Detect which cell encompasses the target text, then output its [X, Y] center coordinate. 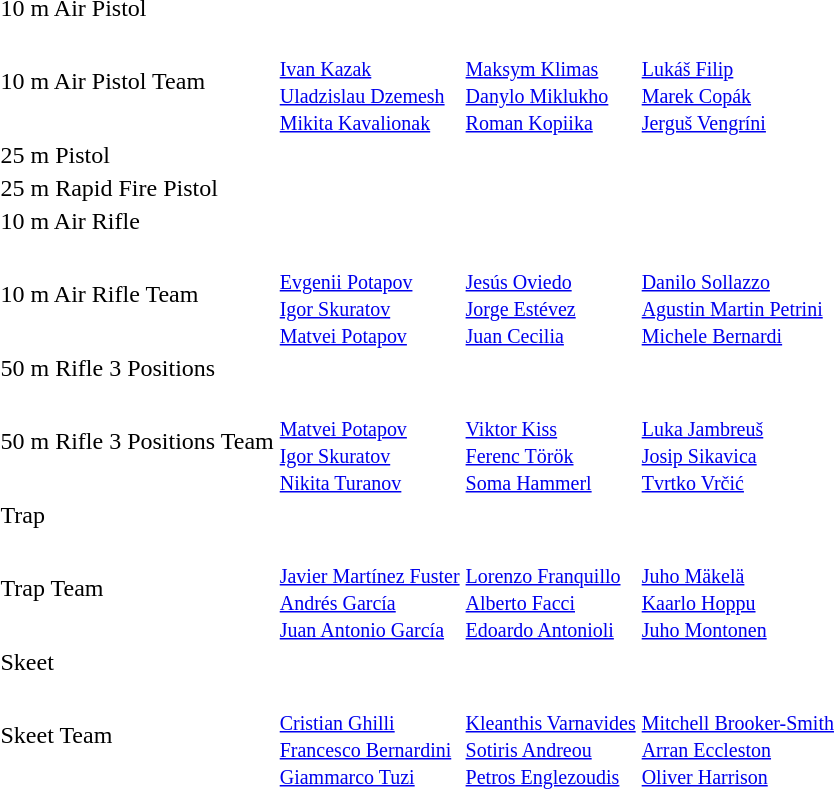
Evgenii PotapovIgor SkuratovMatvei Potapov [370, 294]
Jesús OviedoJorge EstévezJuan Cecilia [550, 294]
Lorenzo FranquilloAlberto FacciEdoardo Antonioli [550, 588]
Viktor KissFerenc TörökSoma Hammerl [550, 442]
Javier Martínez FusterAndrés GarcíaJuan Antonio García [370, 588]
Maksym KlimasDanylo MiklukhoRoman Kopiika [550, 82]
Ivan KazakUladzislau DzemeshMikita Kavalionak [370, 82]
Matvei PotapovIgor SkuratovNikita Turanov [370, 442]
